Search for the cell housing the specified text and yield its [X, Y] center coordinate. 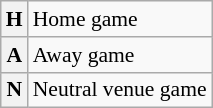
Home game [120, 19]
A [14, 55]
Neutral venue game [120, 90]
Away game [120, 55]
H [14, 19]
N [14, 90]
